Return (x, y) of the center of cell containing provided text 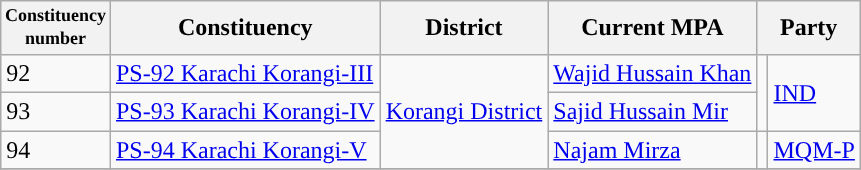
PS-93 Karachi Korangi-IV (245, 111)
MQM-P (814, 150)
Party (808, 28)
Current MPA (652, 28)
PS-94 Karachi Korangi-V (245, 150)
Korangi District (464, 111)
93 (56, 111)
Najam Mirza (652, 150)
IND (814, 92)
Constituency (245, 28)
92 (56, 73)
PS-92 Karachi Korangi-III (245, 73)
Constituency number (56, 28)
District (464, 28)
Wajid Hussain Khan (652, 73)
94 (56, 150)
Sajid Hussain Mir (652, 111)
